Detect which cell encompasses the target text, then output its [x, y] center coordinate. 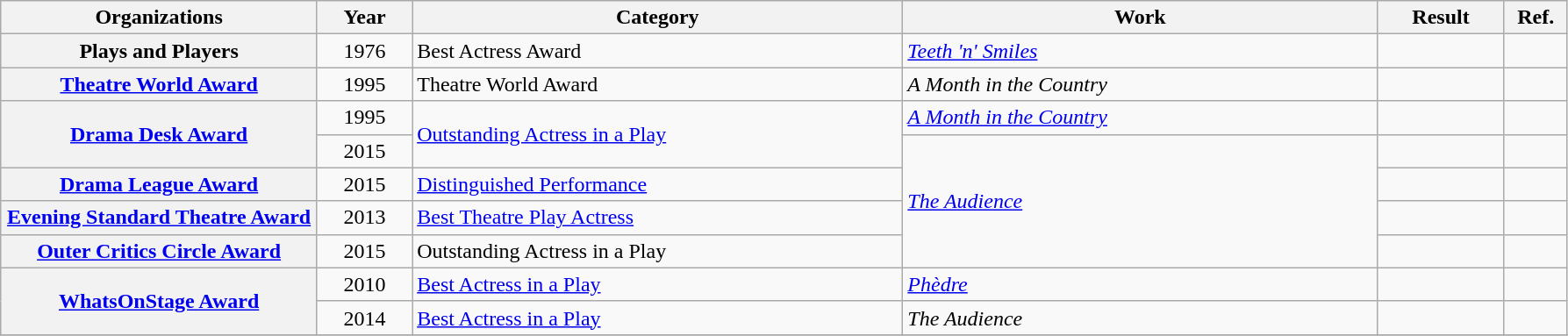
2013 [364, 218]
Category [658, 18]
Teeth 'n' Smiles [1141, 51]
Drama League Award [160, 184]
Plays and Players [160, 51]
Work [1141, 18]
Organizations [160, 18]
Best Theatre Play Actress [658, 218]
Drama Desk Award [160, 134]
WhatsOnStage Award [160, 301]
2014 [364, 318]
Outer Critics Circle Award [160, 251]
Year [364, 18]
Best Actress Award [658, 51]
Evening Standard Theatre Award [160, 218]
Ref. [1536, 18]
2010 [364, 284]
Distinguished Performance [658, 184]
Phèdre [1141, 284]
1976 [364, 51]
Result [1441, 18]
